Detect which cell encompasses the target text, then output its [X, Y] center coordinate. 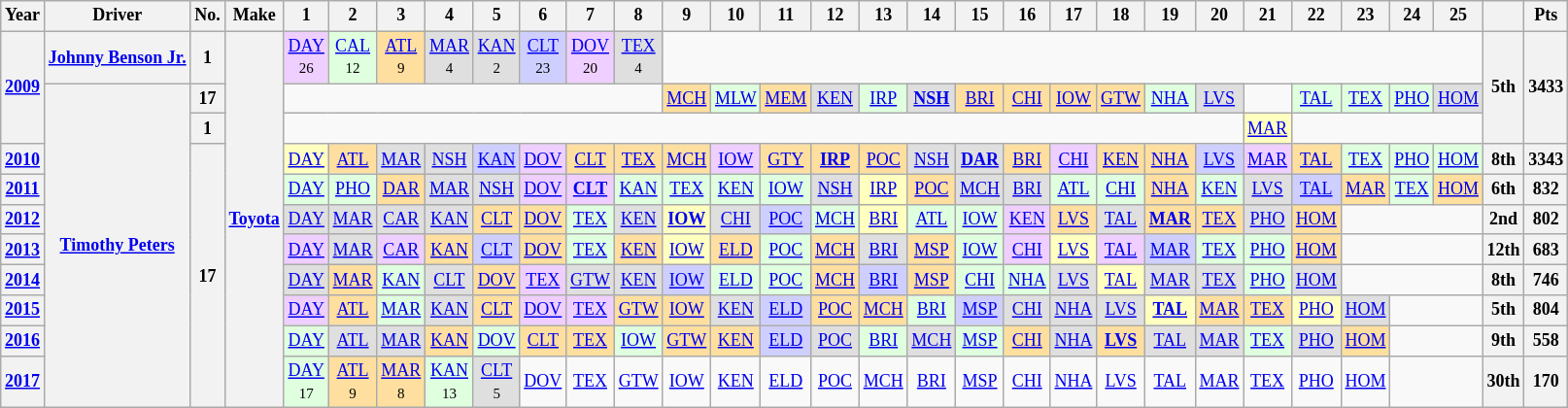
TEX4 [638, 57]
Timothy Peters [117, 246]
804 [1547, 311]
MAR4 [450, 57]
8 [638, 16]
10 [736, 16]
18 [1121, 16]
9th [1504, 340]
2013 [23, 249]
14 [932, 16]
5 [496, 16]
7 [591, 16]
832 [1547, 188]
558 [1547, 340]
Driver [117, 16]
11 [786, 16]
Year [23, 16]
12th [1504, 249]
21 [1268, 16]
KAN13 [450, 382]
KAN2 [496, 57]
170 [1547, 382]
23 [1366, 16]
MLW [736, 99]
CLT5 [496, 382]
12 [835, 16]
20 [1219, 16]
2014 [23, 280]
GTY [786, 159]
2015 [23, 311]
683 [1547, 249]
DAY26 [306, 57]
2010 [23, 159]
19 [1170, 16]
9 [687, 16]
25 [1459, 16]
MAR8 [401, 382]
746 [1547, 280]
13 [883, 16]
Pts [1547, 16]
802 [1547, 220]
Johnny Benson Jr. [117, 57]
MEM [786, 99]
3433 [1547, 87]
Make [255, 16]
22 [1315, 16]
2 [353, 16]
30th [1504, 382]
6th [1504, 188]
3343 [1547, 159]
2011 [23, 188]
15 [980, 16]
DAY17 [306, 382]
2nd [1504, 220]
6 [543, 16]
DOV20 [591, 57]
2012 [23, 220]
2009 [23, 87]
3 [401, 16]
4 [450, 16]
Toyota [255, 220]
CAL12 [353, 57]
2016 [23, 340]
No. [208, 16]
2017 [23, 382]
16 [1027, 16]
24 [1413, 16]
CLT23 [543, 57]
